Locate the cell with the specified text and output its (X, Y) center coordinate. 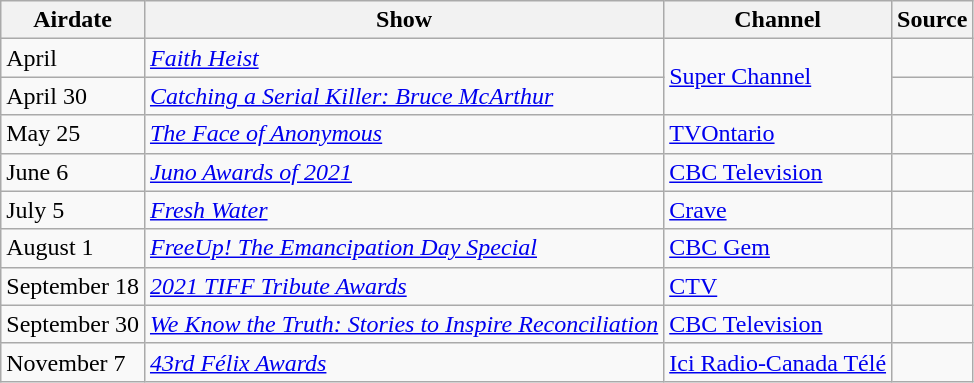
The Face of Anonymous (404, 134)
2021 TIFF Tribute Awards (404, 286)
September 18 (73, 286)
September 30 (73, 324)
Catching a Serial Killer: Bruce McArthur (404, 96)
August 1 (73, 248)
Channel (778, 20)
May 25 (73, 134)
April 30 (73, 96)
CTV (778, 286)
Ici Radio-Canada Télé (778, 362)
Super Channel (778, 77)
Crave (778, 210)
Juno Awards of 2021 (404, 172)
June 6 (73, 172)
Faith Heist (404, 58)
TVOntario (778, 134)
43rd Félix Awards (404, 362)
Show (404, 20)
We Know the Truth: Stories to Inspire Reconciliation (404, 324)
Fresh Water (404, 210)
April (73, 58)
July 5 (73, 210)
November 7 (73, 362)
Source (932, 20)
FreeUp! The Emancipation Day Special (404, 248)
Airdate (73, 20)
CBC Gem (778, 248)
